Detect which cell encompasses the target text, then output its [x, y] center coordinate. 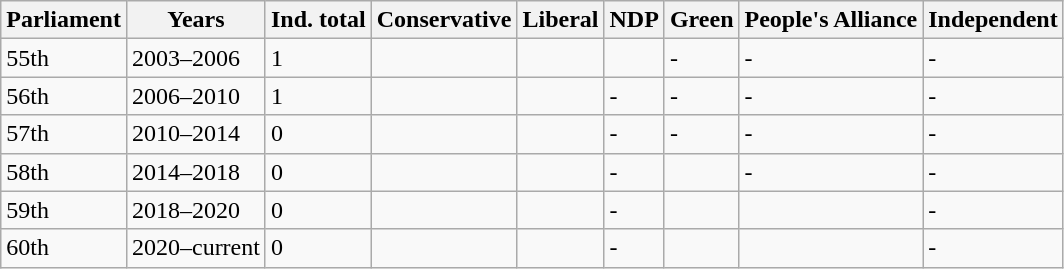
2014–2018 [196, 172]
Liberal [560, 20]
Years [196, 20]
2020–current [196, 248]
2010–2014 [196, 134]
55th [64, 58]
2003–2006 [196, 58]
2018–2020 [196, 210]
NDP [634, 20]
Conservative [444, 20]
Independent [993, 20]
59th [64, 210]
58th [64, 172]
57th [64, 134]
2006–2010 [196, 96]
Green [702, 20]
60th [64, 248]
Parliament [64, 20]
56th [64, 96]
Ind. total [318, 20]
People's Alliance [831, 20]
